Scan for the cell matching the given text and deliver its [X, Y] coordinate at center. 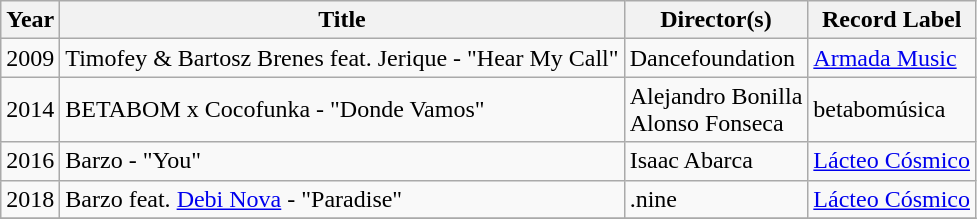
2018 [30, 199]
Isaac Abarca [716, 161]
Barzo - "You" [342, 161]
BETABOM x Cocofunka - "Donde Vamos" [342, 110]
Alejandro BonillaAlonso Fonseca [716, 110]
2009 [30, 58]
Title [342, 20]
2016 [30, 161]
Dancefoundation [716, 58]
Timofey & Bartosz Brenes feat. Jerique - "Hear My Call" [342, 58]
Armada Music [892, 58]
Record Label [892, 20]
.nine [716, 199]
Director(s) [716, 20]
2014 [30, 110]
betabomúsica [892, 110]
Year [30, 20]
Barzo feat. Debi Nova - "Paradise" [342, 199]
